Extract the [x, y] coordinate from the center of the cell holding the provided text.  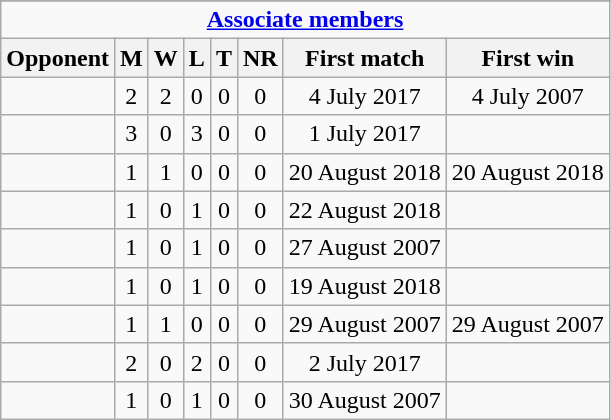
Associate members [306, 20]
NR [260, 58]
4 July 2007 [528, 96]
Opponent [58, 58]
30 August 2007 [364, 400]
27 August 2007 [364, 248]
W [166, 58]
2 July 2017 [364, 362]
T [224, 58]
1 July 2017 [364, 134]
M [132, 58]
4 July 2017 [364, 96]
First win [528, 58]
22 August 2018 [364, 210]
19 August 2018 [364, 286]
L [196, 58]
First match [364, 58]
